Determine the [x, y] coordinate at the center of the cell enclosing the given text.  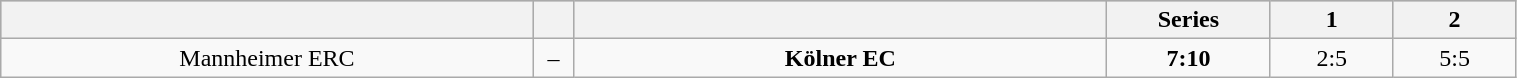
Kölner EC [840, 58]
7:10 [1189, 58]
Mannheimer ERC [267, 58]
– [554, 58]
5:5 [1454, 58]
1 [1332, 20]
Series [1189, 20]
2:5 [1332, 58]
2 [1454, 20]
